Pinpoint the cell where the given text exists, returning its [x, y] midpoint coordinate. 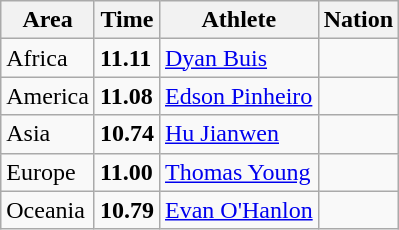
Thomas Young [238, 172]
Area [48, 20]
Evan O'Hanlon [238, 210]
11.11 [126, 58]
11.08 [126, 96]
Nation [358, 20]
10.74 [126, 134]
Asia [48, 134]
11.00 [126, 172]
Oceania [48, 210]
Athlete [238, 20]
Dyan Buis [238, 58]
Europe [48, 172]
Hu Jianwen [238, 134]
Africa [48, 58]
Edson Pinheiro [238, 96]
America [48, 96]
10.79 [126, 210]
Time [126, 20]
